Return the [x, y] coordinate for the center point of the cell that contains the specified text.  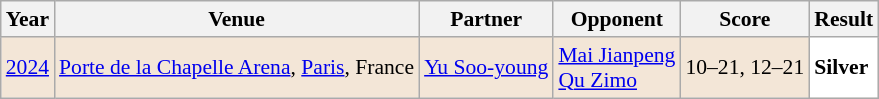
Mai Jianpeng Qu Zimo [616, 68]
Year [28, 19]
Score [744, 19]
Porte de la Chapelle Arena, Paris, France [236, 68]
Silver [844, 68]
Result [844, 19]
Yu Soo-young [486, 68]
10–21, 12–21 [744, 68]
Opponent [616, 19]
Venue [236, 19]
Partner [486, 19]
2024 [28, 68]
